Search for the cell housing the specified text and yield its (x, y) center coordinate. 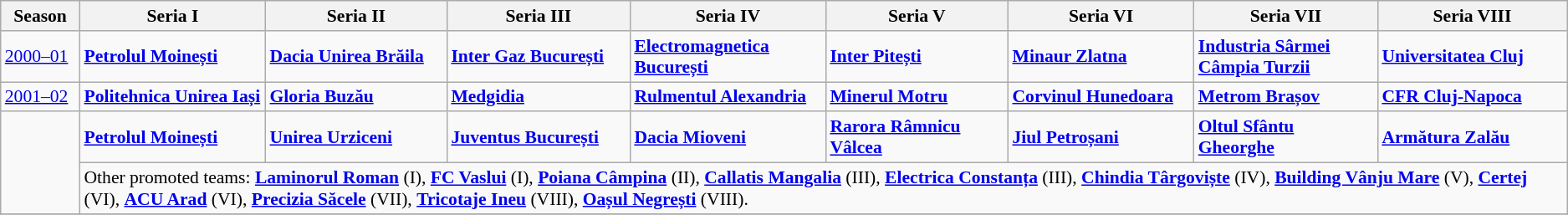
Metrom Brașov (1286, 97)
Minaur Zlatna (1101, 57)
2000–01 (40, 57)
Inter Pitești (917, 57)
Jiul Petroșani (1101, 137)
CFR Cluj-Napoca (1472, 97)
Electromagnetica București (728, 57)
Unirea Urziceni (356, 137)
Seria VII (1286, 16)
Seria IV (728, 16)
Oltul Sfântu Gheorghe (1286, 137)
Universitatea Cluj (1472, 57)
Rarora Râmnicu Vâlcea (917, 137)
Dacia Mioveni (728, 137)
Corvinul Hunedoara (1101, 97)
Seria V (917, 16)
2001–02 (40, 97)
Juventus București (539, 137)
Seria VI (1101, 16)
Season (40, 16)
Politehnica Unirea Iași (172, 97)
Medgidia (539, 97)
Gloria Buzău (356, 97)
Armătura Zalău (1472, 137)
Dacia Unirea Brăila (356, 57)
Rulmentul Alexandria (728, 97)
Seria VIII (1472, 16)
Inter Gaz București (539, 57)
Seria II (356, 16)
Industria Sârmei Câmpia Turzii (1286, 57)
Seria I (172, 16)
Seria III (539, 16)
Minerul Motru (917, 97)
